Locate the cell with the specified text and output its [x, y] center coordinate. 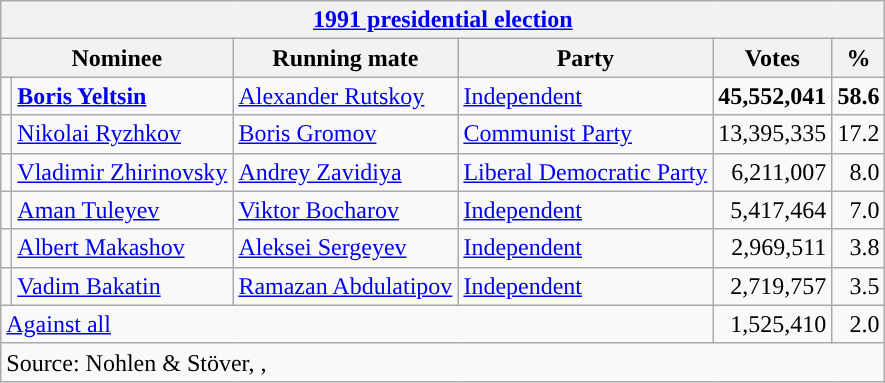
% [858, 58]
Liberal Democratic Party [586, 172]
Against all [357, 324]
2,969,511 [772, 248]
3.8 [858, 248]
Nominee [117, 58]
Alexander Rutskoy [346, 96]
13,395,335 [772, 134]
7.0 [858, 210]
Running mate [346, 58]
2,719,757 [772, 286]
Boris Yeltsin [122, 96]
Albert Makashov [122, 248]
1991 presidential election [443, 20]
2.0 [858, 324]
Communist Party [586, 134]
Source: Nohlen & Stöver, , [443, 362]
Viktor Bocharov [346, 210]
58.6 [858, 96]
5,417,464 [772, 210]
Vadim Bakatin [122, 286]
Votes [772, 58]
45,552,041 [772, 96]
6,211,007 [772, 172]
1,525,410 [772, 324]
Aleksei Sergeyev [346, 248]
Andrey Zavidiya [346, 172]
8.0 [858, 172]
Boris Gromov [346, 134]
Ramazan Abdulatipov [346, 286]
Nikolai Ryzhkov [122, 134]
17.2 [858, 134]
3.5 [858, 286]
Aman Tuleyev [122, 210]
Vladimir Zhirinovsky [122, 172]
Party [586, 58]
